Locate the cell with the specified text and output its (x, y) center coordinate. 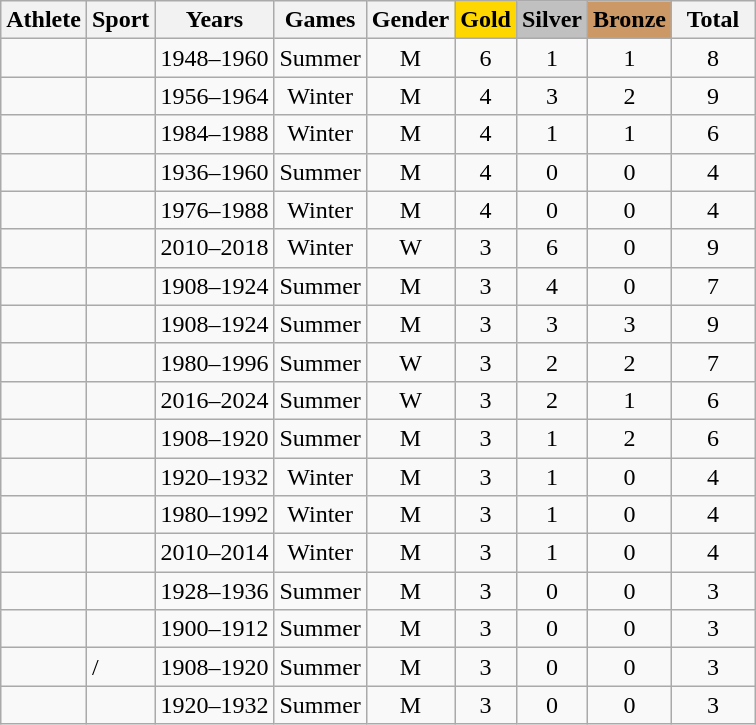
2010–2014 (214, 553)
1936–1960 (214, 172)
1948–1960 (214, 58)
2010–2018 (214, 248)
1980–1996 (214, 362)
8 (712, 58)
1900–1912 (214, 629)
Years (214, 20)
/ (120, 667)
Athlete (44, 20)
1980–1992 (214, 515)
Gold (486, 20)
Total (712, 20)
1928–1936 (214, 591)
Sport (120, 20)
1956–1964 (214, 96)
Games (320, 20)
1984–1988 (214, 134)
Silver (552, 20)
Gender (410, 20)
2016–2024 (214, 400)
Bronze (630, 20)
1976–1988 (214, 210)
